Locate the cell with the specified text and output its (X, Y) center coordinate. 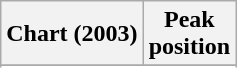
Chart (2003) (72, 34)
Peakposition (189, 34)
